Extract the [X, Y] coordinate from the center of the cell holding the provided text.  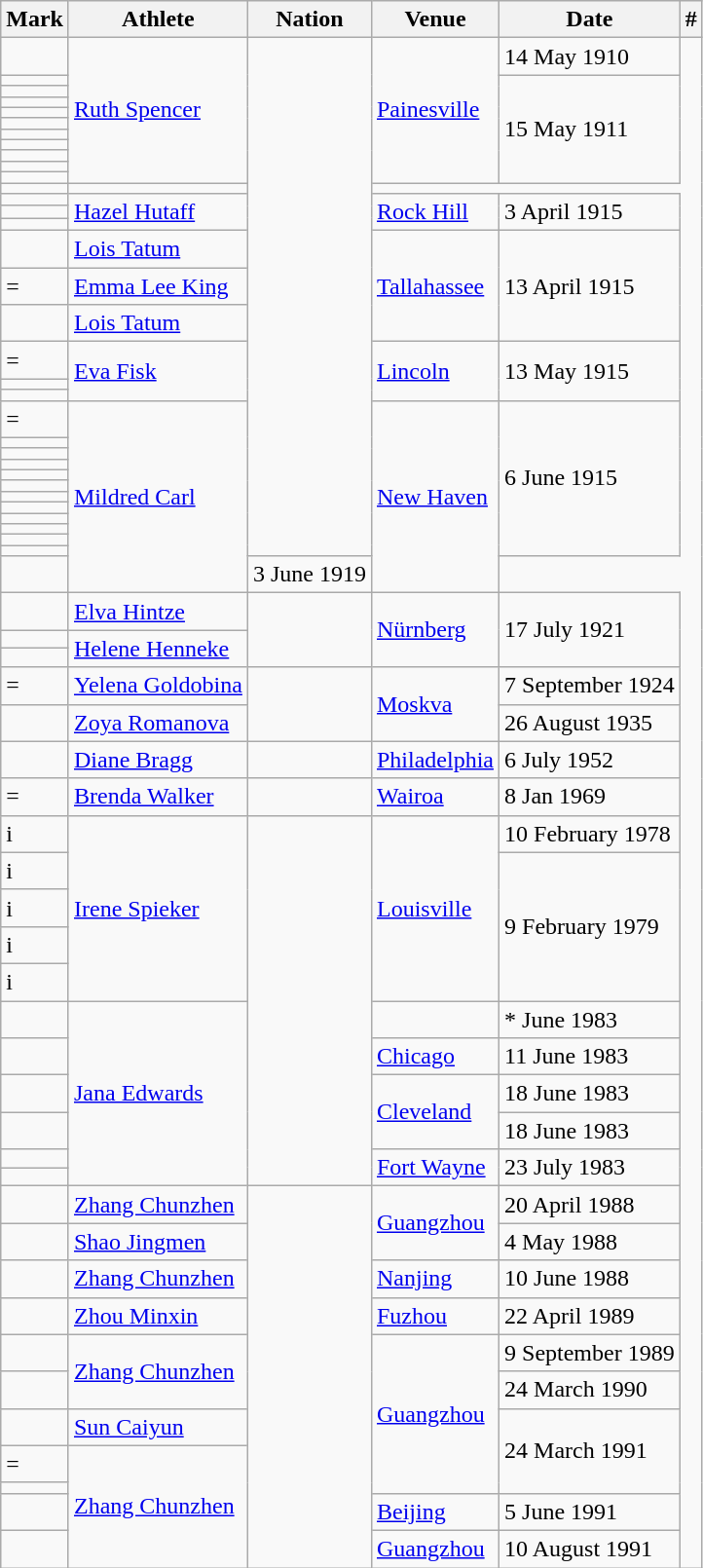
Hazel Hutaff [158, 212]
13 April 1915 [590, 286]
Fort Wayne [434, 1168]
Fuzhou [434, 1316]
23 July 1983 [590, 1168]
Shao Jingmen [158, 1242]
3 June 1919 [310, 575]
Brenda Walker [158, 797]
10 June 1988 [590, 1279]
Nation [310, 19]
Sun Caiyun [158, 1427]
Date [590, 19]
Beijing [434, 1512]
Ruth Spencer [158, 111]
11 June 1983 [590, 1057]
13 May 1915 [590, 371]
Mildred Carl [158, 497]
Lincoln [434, 371]
26 August 1935 [590, 723]
Philadelphia [434, 760]
Mark [35, 19]
8 Jan 1969 [590, 797]
Zhou Minxin [158, 1316]
20 April 1988 [590, 1205]
Wairoa [434, 797]
9 February 1979 [590, 926]
6 July 1952 [590, 760]
Moskva [434, 704]
Chicago [434, 1057]
7 September 1924 [590, 686]
Rock Hill [434, 212]
Eva Fisk [158, 371]
24 March 1991 [590, 1451]
New Haven [434, 497]
9 September 1989 [590, 1353]
5 June 1991 [590, 1512]
* June 1983 [590, 1020]
Nanjing [434, 1279]
Diane Bragg [158, 760]
24 March 1990 [590, 1390]
22 April 1989 [590, 1316]
3 April 1915 [590, 212]
4 May 1988 [590, 1242]
Tallahassee [434, 286]
Emma Lee King [158, 286]
Jana Edwards [158, 1094]
15 May 1911 [590, 129]
# [691, 19]
Yelena Goldobina [158, 686]
Zoya Romanova [158, 723]
Helene Henneke [158, 649]
10 August 1991 [590, 1549]
Nürnberg [434, 630]
Louisville [434, 908]
14 May 1910 [590, 56]
Cleveland [434, 1112]
Painesville [434, 111]
6 June 1915 [590, 478]
Athlete [158, 19]
17 July 1921 [590, 630]
Irene Spieker [158, 908]
10 February 1978 [590, 834]
Venue [434, 19]
Elva Hintze [158, 612]
